Return the (x, y) coordinate for the center point of the cell that contains the specified text.  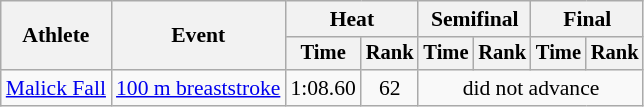
Heat (352, 19)
Malick Fall (56, 88)
Semifinal (474, 19)
62 (390, 88)
Final (587, 19)
1:08.60 (322, 88)
did not advance (530, 88)
Athlete (56, 36)
Event (198, 36)
100 m breaststroke (198, 88)
